Locate the cell with the specified text and output its [x, y] center coordinate. 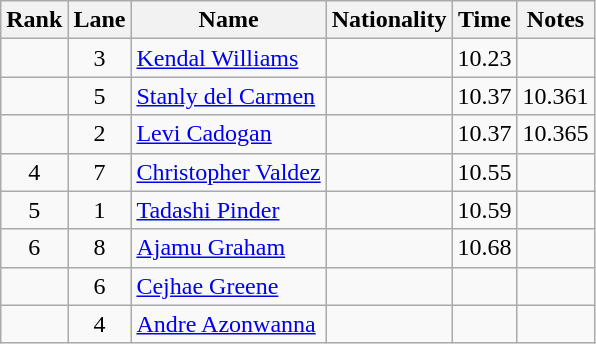
2 [100, 134]
Kendal Williams [228, 58]
Rank [34, 20]
10.23 [484, 58]
10.55 [484, 172]
Name [228, 20]
10.68 [484, 248]
Cejhae Greene [228, 286]
8 [100, 248]
Andre Azonwanna [228, 324]
Nationality [389, 20]
10.365 [556, 134]
Tadashi Pinder [228, 210]
Levi Cadogan [228, 134]
Ajamu Graham [228, 248]
3 [100, 58]
1 [100, 210]
Notes [556, 20]
Stanly del Carmen [228, 96]
Christopher Valdez [228, 172]
10.59 [484, 210]
Time [484, 20]
7 [100, 172]
Lane [100, 20]
10.361 [556, 96]
